Search for the cell housing the specified text and yield its [X, Y] center coordinate. 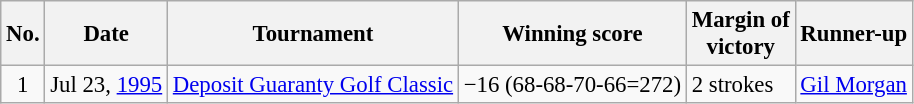
Deposit Guaranty Golf Classic [314, 85]
Runner-up [854, 34]
No. [23, 34]
Margin ofvictory [740, 34]
Jul 23, 1995 [106, 85]
−16 (68-68-70-66=272) [572, 85]
Winning score [572, 34]
Gil Morgan [854, 85]
Tournament [314, 34]
1 [23, 85]
2 strokes [740, 85]
Date [106, 34]
